From the cell containing the given text, extract its center point as (X, Y) coordinate. 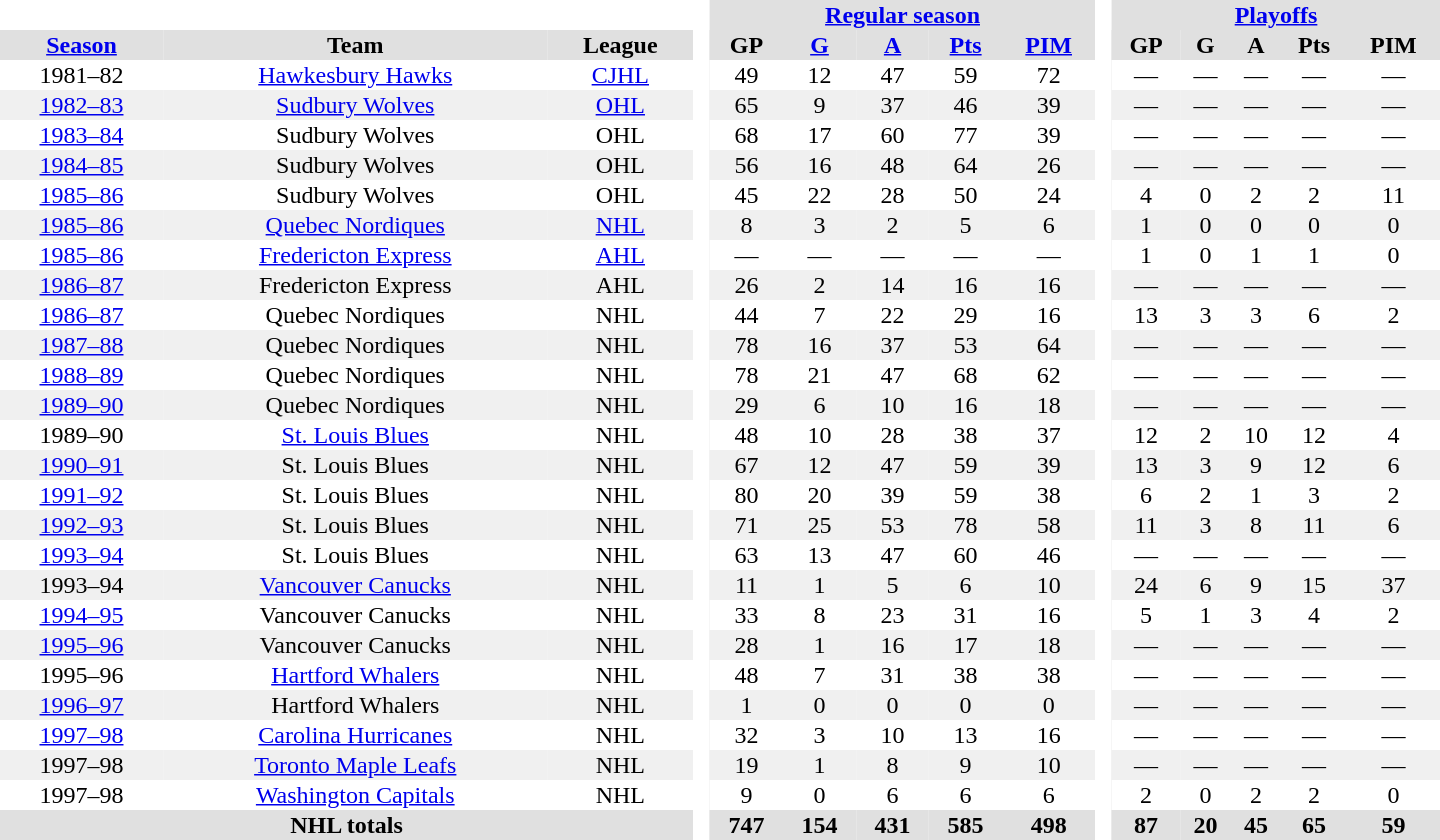
77 (966, 135)
1994–95 (82, 615)
CJHL (621, 75)
1988–89 (82, 375)
Toronto Maple Leafs (356, 765)
1984–85 (82, 165)
56 (746, 165)
72 (1048, 75)
67 (746, 465)
Season (82, 45)
23 (892, 615)
15 (1314, 585)
747 (746, 825)
1990–91 (82, 465)
1996–97 (82, 705)
58 (1048, 525)
NHL totals (346, 825)
44 (746, 315)
21 (820, 375)
1992–93 (82, 525)
431 (892, 825)
63 (746, 555)
32 (746, 735)
71 (746, 525)
33 (746, 615)
49 (746, 75)
1982–83 (82, 105)
50 (966, 195)
80 (746, 495)
1987–88 (82, 345)
585 (966, 825)
1991–92 (82, 495)
14 (892, 285)
Playoffs (1276, 15)
League (621, 45)
Team (356, 45)
1981–82 (82, 75)
498 (1048, 825)
Carolina Hurricanes (356, 735)
25 (820, 525)
Washington Capitals (356, 795)
1983–84 (82, 135)
154 (820, 825)
Hawkesbury Hawks (356, 75)
Regular season (902, 15)
62 (1048, 375)
87 (1146, 825)
19 (746, 765)
